Find where the given text appears and provide that cell's center as (X, Y) coordinate. 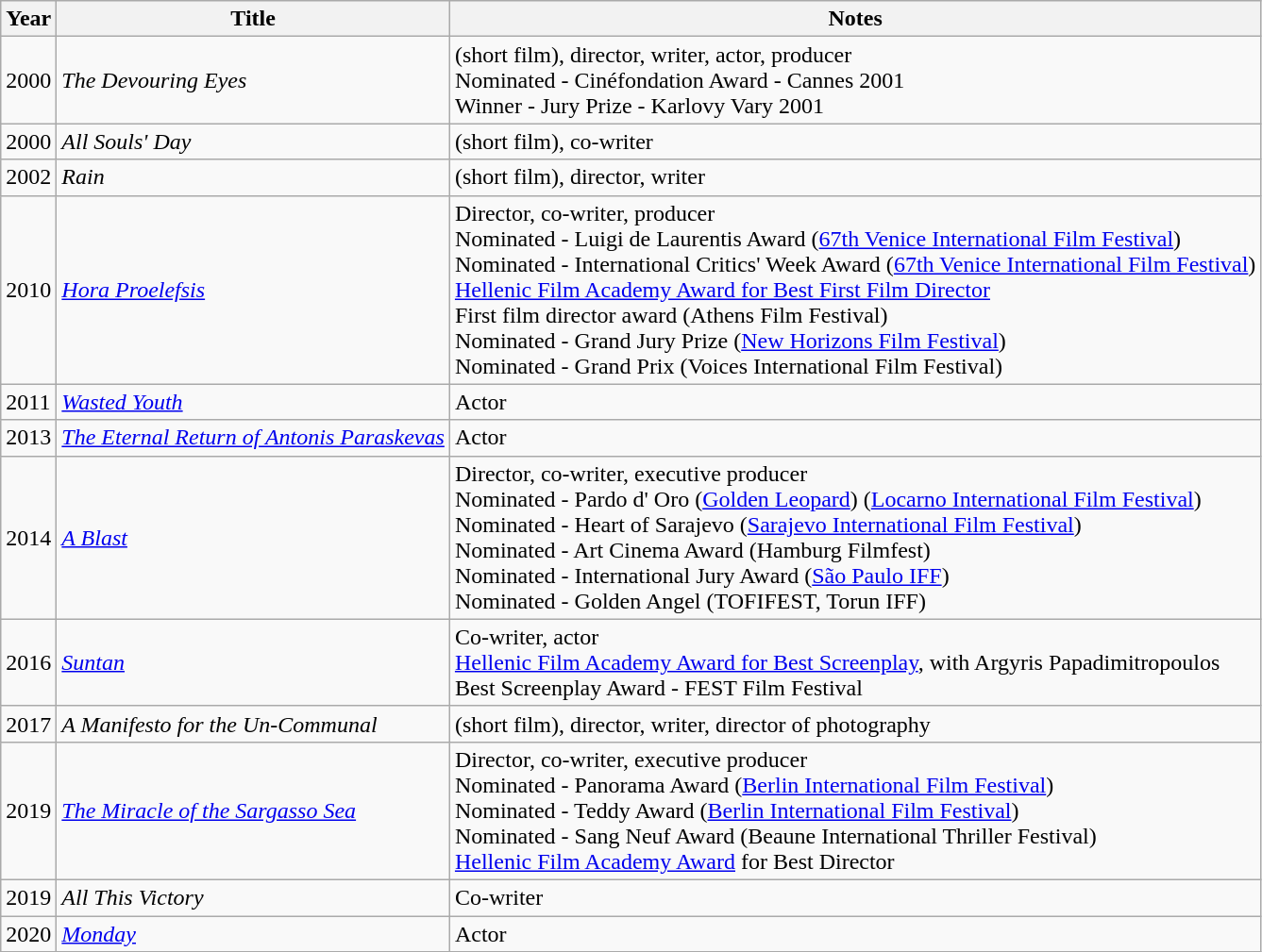
Co-writer (855, 897)
Suntan (253, 662)
Co-writer, actorHellenic Film Academy Award for Best Screenplay, with Argyris PapadimitropoulosBest Screenplay Award - FEST Film Festival (855, 662)
2010 (28, 290)
Title (253, 19)
Wasted Youth (253, 402)
All This Victory (253, 897)
Notes (855, 19)
2014 (28, 538)
The Eternal Return of Antonis Paraskevas (253, 438)
Hora Proelefsis (253, 290)
(short film), director, writer (855, 177)
The Devouring Eyes (253, 80)
2002 (28, 177)
(short film), co-writer (855, 142)
2013 (28, 438)
Year (28, 19)
(short film), director, writer, director of photography (855, 724)
All Souls' Day (253, 142)
2017 (28, 724)
A Manifesto for the Un-Communal (253, 724)
Monday (253, 933)
(short film), director, writer, actor, producerNominated - Cinéfondation Award - Cannes 2001Winner - Jury Prize - Karlovy Vary 2001 (855, 80)
A Blast (253, 538)
The Miracle of the Sargasso Sea (253, 810)
2020 (28, 933)
Rain (253, 177)
2016 (28, 662)
2011 (28, 402)
